From the cell containing the given text, extract its center point as (X, Y) coordinate. 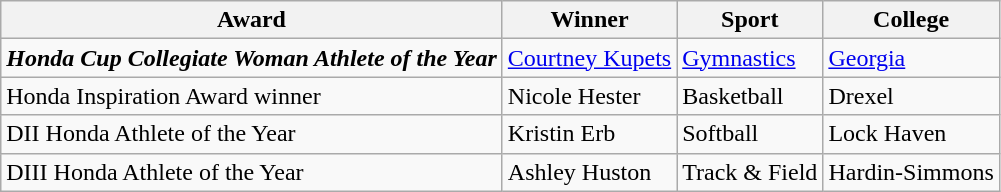
Ashley Huston (589, 172)
Winner (589, 20)
Sport (750, 20)
Honda Inspiration Award winner (252, 96)
Honda Cup Collegiate Woman Athlete of the Year (252, 58)
Track & Field (750, 172)
Basketball (750, 96)
Georgia (911, 58)
Hardin-Simmons (911, 172)
Nicole Hester (589, 96)
Drexel (911, 96)
DII Honda Athlete of the Year (252, 134)
Lock Haven (911, 134)
Gymnastics (750, 58)
Award (252, 20)
Kristin Erb (589, 134)
DIII Honda Athlete of the Year (252, 172)
College (911, 20)
Softball (750, 134)
Courtney Kupets (589, 58)
